Return the [x, y] coordinate for the center point of the cell that contains the specified text.  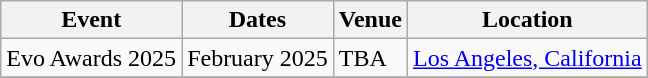
Evo Awards 2025 [92, 58]
Venue [370, 20]
Dates [258, 20]
TBA [370, 58]
February 2025 [258, 58]
Event [92, 20]
Los Angeles, California [528, 58]
Location [528, 20]
